Output the (x, y) coordinate of the center of the cell containing the given text.  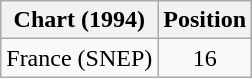
France (SNEP) (80, 58)
Chart (1994) (80, 20)
16 (205, 58)
Position (205, 20)
